Capture the cell that displays the provided text and extract its [x, y] central coordinate. 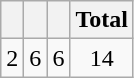
Total [102, 20]
2 [12, 58]
14 [102, 58]
